For the text-containing cell, return its midpoint in [X, Y] coordinate format. 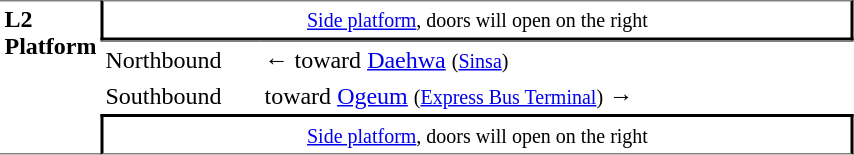
Southbound [180, 96]
Northbound [180, 59]
L2Platform [50, 77]
toward Ogeum (Express Bus Terminal) → [557, 96]
← toward Daehwa (Sinsa) [557, 59]
